Return [x, y] of the center of cell containing provided text 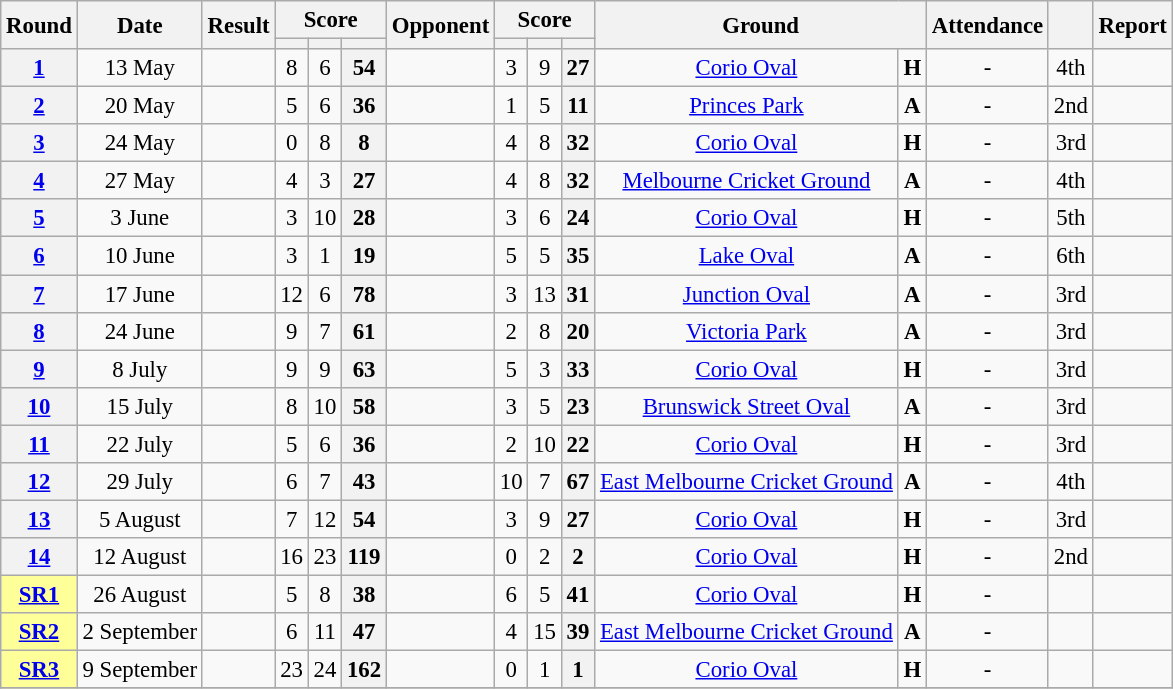
78 [364, 294]
16 [292, 557]
28 [364, 219]
13 May [140, 68]
29 July [140, 482]
26 August [140, 594]
Result [238, 25]
10 June [140, 256]
3 June [140, 219]
Round [39, 25]
35 [578, 256]
Date [140, 25]
Princes Park [747, 106]
43 [364, 482]
22 July [140, 444]
67 [578, 482]
61 [364, 331]
33 [578, 369]
162 [364, 670]
31 [578, 294]
20 May [140, 106]
63 [364, 369]
Brunswick Street Oval [747, 406]
Opponent [440, 25]
Junction Oval [747, 294]
19 [364, 256]
15 [544, 632]
15 July [140, 406]
9 September [140, 670]
20 [578, 331]
Attendance [988, 25]
8 July [140, 369]
27 May [140, 181]
Lake Oval [747, 256]
Ground [761, 25]
SR3 [39, 670]
14 [39, 557]
58 [364, 406]
SR1 [39, 594]
47 [364, 632]
Victoria Park [747, 331]
5 August [140, 519]
24 May [140, 143]
Report [1132, 25]
41 [578, 594]
119 [364, 557]
17 June [140, 294]
6th [1070, 256]
39 [578, 632]
Melbourne Cricket Ground [747, 181]
12 August [140, 557]
38 [364, 594]
22 [578, 444]
2 September [140, 632]
SR2 [39, 632]
5th [1070, 219]
24 June [140, 331]
